Determine the [x, y] coordinate at the center of the cell enclosing the given text.  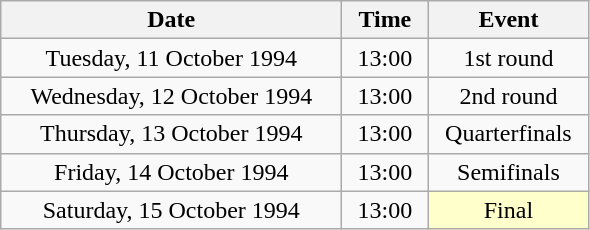
Final [508, 210]
Semifinals [508, 172]
1st round [508, 58]
Time [385, 20]
Date [172, 20]
Quarterfinals [508, 134]
Saturday, 15 October 1994 [172, 210]
Friday, 14 October 1994 [172, 172]
2nd round [508, 96]
Wednesday, 12 October 1994 [172, 96]
Thursday, 13 October 1994 [172, 134]
Event [508, 20]
Tuesday, 11 October 1994 [172, 58]
